Pinpoint the cell where the given text exists, returning its (X, Y) midpoint coordinate. 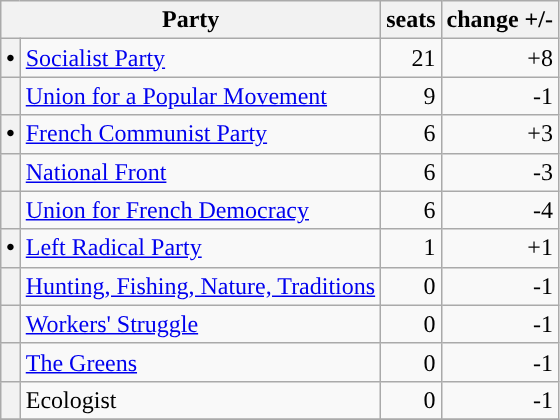
Hunting, Fishing, Nature, Traditions (200, 286)
+8 (500, 58)
Party (191, 20)
21 (411, 58)
seats (411, 20)
National Front (200, 172)
9 (411, 96)
1 (411, 248)
+3 (500, 134)
The Greens (200, 362)
French Communist Party (200, 134)
Socialist Party (200, 58)
Ecologist (200, 400)
-3 (500, 172)
Union for a Popular Movement (200, 96)
Workers' Struggle (200, 324)
Left Radical Party (200, 248)
+1 (500, 248)
change +/- (500, 20)
-4 (500, 210)
Union for French Democracy (200, 210)
